For the text-containing cell, return its midpoint in [x, y] coordinate format. 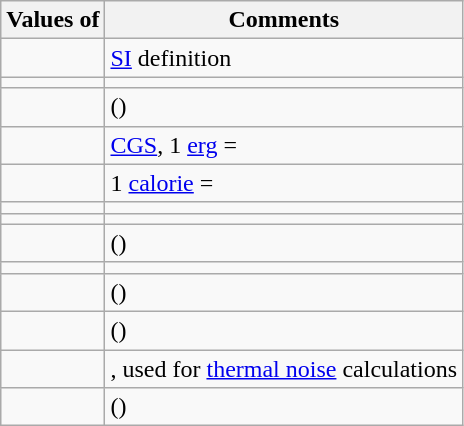
Comments [284, 20]
1 calorie = [284, 183]
Values of [53, 20]
SI definition [284, 58]
CGS, 1 erg = [284, 145]
, used for thermal noise calculations [284, 369]
